Scan for the cell matching the given text and deliver its (x, y) coordinate at center. 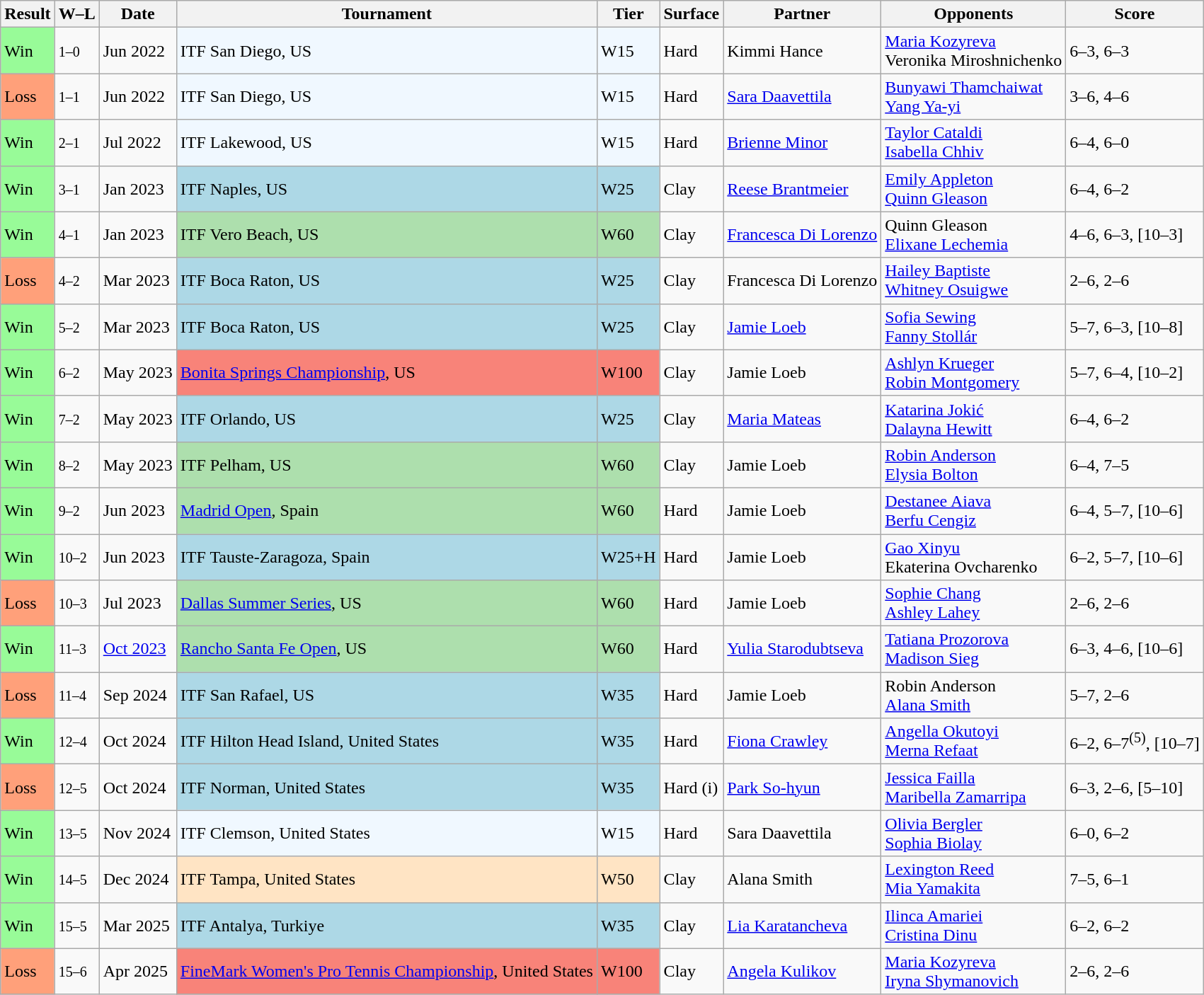
6–2, 5–7, [10–6] (1135, 556)
11–4 (76, 695)
Emily Appleton Quinn Gleason (974, 188)
FineMark Women's Pro Tennis Championship, United States (386, 971)
Jul 2023 (137, 603)
Nov 2024 (137, 834)
Oct 2023 (137, 650)
ITF Orlando, US (386, 419)
Result (28, 14)
3–1 (76, 188)
Sophie Chang Ashley Lahey (974, 603)
Robin Anderson Elysia Bolton (974, 464)
Dallas Summer Series, US (386, 603)
1–1 (76, 96)
4–2 (76, 280)
6–4, 6–0 (1135, 143)
Hard (i) (692, 787)
Jul 2022 (137, 143)
12–5 (76, 787)
Dec 2024 (137, 879)
10–2 (76, 556)
Bunyawi Thamchaiwat Yang Ya-yi (974, 96)
13–5 (76, 834)
Hailey Baptiste Whitney Osuigwe (974, 280)
ITF Vero Beach, US (386, 235)
Quinn Gleason Elixane Lechemia (974, 235)
5–7, 6–4, [10–2] (1135, 372)
ITF San Rafael, US (386, 695)
Robin Anderson Alana Smith (974, 695)
ITF Norman, United States (386, 787)
W25+H (629, 556)
7–5, 6–1 (1135, 879)
ITF Antalya, Turkiye (386, 926)
Jessica Failla Maribella Zamarripa (974, 787)
Gao Xinyu Ekaterina Ovcharenko (974, 556)
ITF Hilton Head Island, United States (386, 742)
Maria Kozyreva Iryna Shymanovich (974, 971)
ITF Tauste-Zaragoza, Spain (386, 556)
Apr 2025 (137, 971)
15–5 (76, 926)
1–0 (76, 51)
Katarina Jokić Dalayna Hewitt (974, 419)
Ilinca Amariei Cristina Dinu (974, 926)
Tier (629, 14)
Opponents (974, 14)
ITF Clemson, United States (386, 834)
7–2 (76, 419)
Tournament (386, 14)
6–4, 5–7, [10–6] (1135, 511)
Lexington Reed Mia Yamakita (974, 879)
12–4 (76, 742)
5–2 (76, 327)
Maria Kozyreva Veronika Miroshnichenko (974, 51)
6–3, 2–6, [5–10] (1135, 787)
W–L (76, 14)
15–6 (76, 971)
6–3, 4–6, [10–6] (1135, 650)
Madrid Open, Spain (386, 511)
Sofia Sewing Fanny Stollár (974, 327)
Maria Mateas (803, 419)
ITF Lakewood, US (386, 143)
6–2 (76, 372)
Surface (692, 14)
8–2 (76, 464)
Brienne Minor (803, 143)
6–0, 6–2 (1135, 834)
Alana Smith (803, 879)
Mar 2025 (137, 926)
10–3 (76, 603)
Kimmi Hance (803, 51)
Lia Karatancheva (803, 926)
4–1 (76, 235)
6–3, 6–3 (1135, 51)
Ashlyn Krueger Robin Montgomery (974, 372)
Destanee Aiava Berfu Cengiz (974, 511)
11–3 (76, 650)
6–2, 6–7(5), [10–7] (1135, 742)
9–2 (76, 511)
Reese Brantmeier (803, 188)
ITF Tampa, United States (386, 879)
3–6, 4–6 (1135, 96)
Rancho Santa Fe Open, US (386, 650)
Taylor Cataldi Isabella Chhiv (974, 143)
Angella Okutoyi Merna Refaat (974, 742)
Fiona Crawley (803, 742)
14–5 (76, 879)
ITF Pelham, US (386, 464)
6–2, 6–2 (1135, 926)
ITF Naples, US (386, 188)
Park So-hyun (803, 787)
Olivia Bergler Sophia Biolay (974, 834)
Tatiana Prozorova Madison Sieg (974, 650)
2–1 (76, 143)
Angela Kulikov (803, 971)
6–4, 7–5 (1135, 464)
Sep 2024 (137, 695)
W50 (629, 879)
Yulia Starodubtseva (803, 650)
Score (1135, 14)
Partner (803, 14)
4–6, 6–3, [10–3] (1135, 235)
Bonita Springs Championship, US (386, 372)
5–7, 6–3, [10–8] (1135, 327)
Date (137, 14)
5–7, 2–6 (1135, 695)
